Determine the [x, y] coordinate at the center of the cell enclosing the given text.  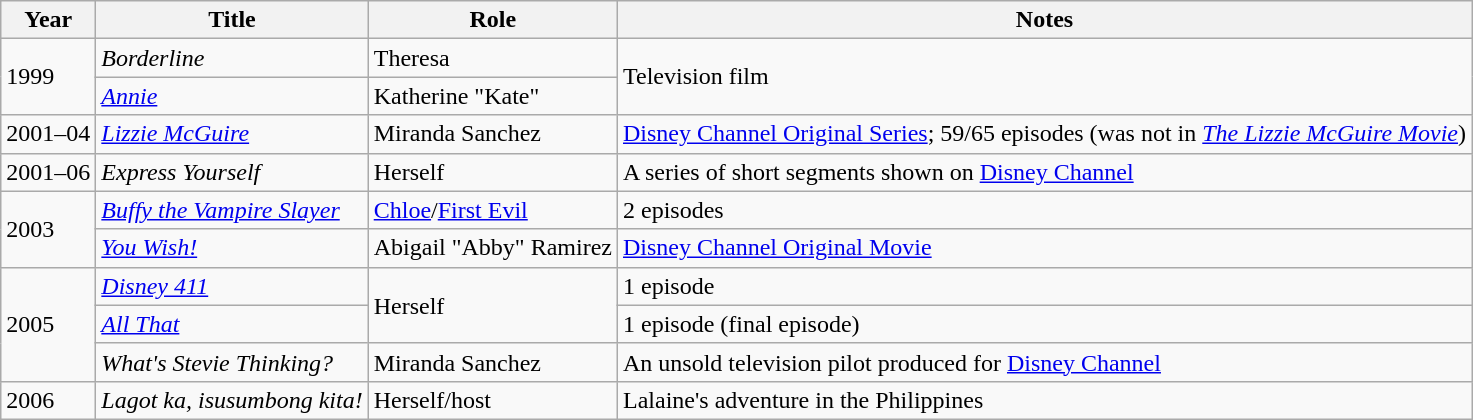
Katherine "Kate" [492, 96]
2005 [48, 324]
Abigail "Abby" Ramirez [492, 248]
You Wish! [232, 248]
Borderline [232, 58]
Notes [1044, 20]
Year [48, 20]
2001–06 [48, 172]
Lizzie McGuire [232, 134]
2 episodes [1044, 210]
1 episode (final episode) [1044, 324]
2003 [48, 229]
Lalaine's adventure in the Philippines [1044, 400]
All That [232, 324]
2001–04 [48, 134]
Disney Channel Original Movie [1044, 248]
Role [492, 20]
An unsold television pilot produced for Disney Channel [1044, 362]
Annie [232, 96]
Theresa [492, 58]
Disney Channel Original Series; 59/65 episodes (was not in The Lizzie McGuire Movie) [1044, 134]
2006 [48, 400]
Lagot ka, isusumbong kita! [232, 400]
Disney 411 [232, 286]
A series of short segments shown on Disney Channel [1044, 172]
Herself/host [492, 400]
Title [232, 20]
What's Stevie Thinking? [232, 362]
Television film [1044, 77]
1999 [48, 77]
Express Yourself [232, 172]
Chloe/First Evil [492, 210]
1 episode [1044, 286]
Buffy the Vampire Slayer [232, 210]
